Locate the cell with the specified text and output its (X, Y) center coordinate. 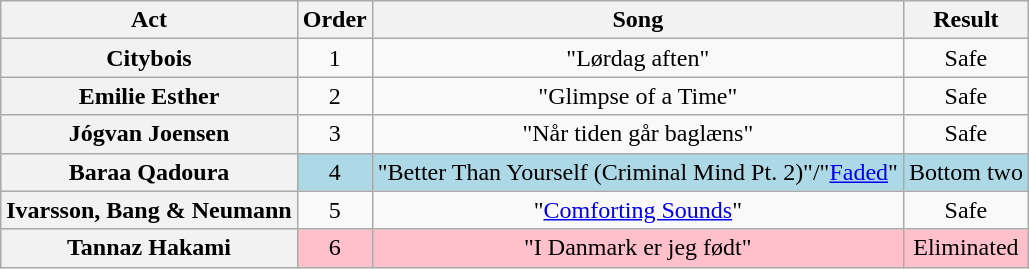
2 (334, 96)
Baraa Qadoura (149, 172)
6 (334, 248)
Jógvan Joensen (149, 134)
Tannaz Hakami (149, 248)
Song (638, 20)
Emilie Esther (149, 96)
Eliminated (966, 248)
"Glimpse of a Time" (638, 96)
4 (334, 172)
"Når tiden går baglæns" (638, 134)
Order (334, 20)
5 (334, 210)
Result (966, 20)
3 (334, 134)
Bottom two (966, 172)
Act (149, 20)
Citybois (149, 58)
1 (334, 58)
"I Danmark er jeg født" (638, 248)
"Better Than Yourself (Criminal Mind Pt. 2)"/"Faded" (638, 172)
"Comforting Sounds" (638, 210)
"Lørdag aften" (638, 58)
Ivarsson, Bang & Neumann (149, 210)
